Output the [X, Y] coordinate of the center of the cell containing the given text.  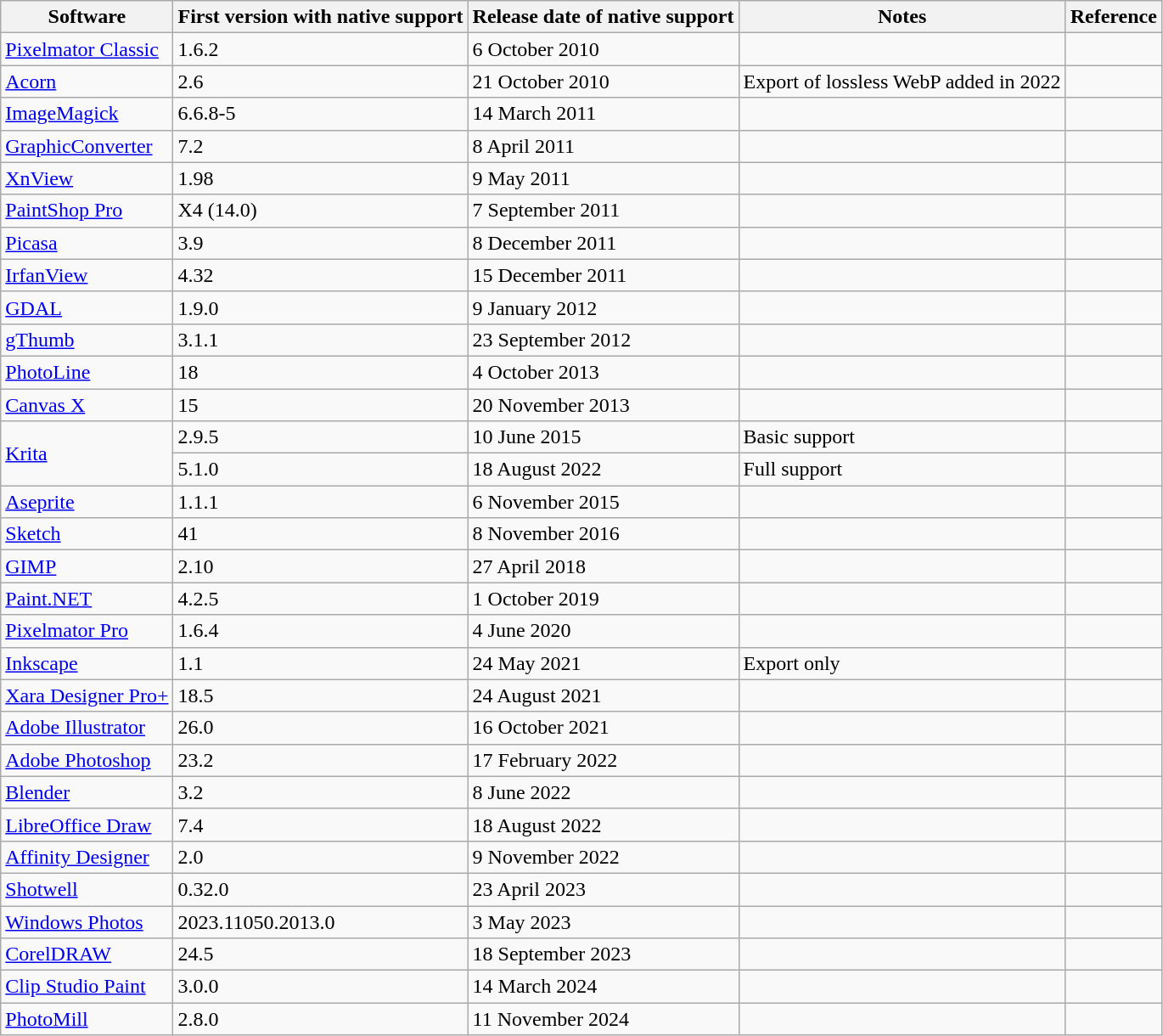
3.9 [321, 243]
11 November 2024 [603, 1019]
6 October 2010 [603, 49]
2.10 [321, 566]
10 June 2015 [603, 437]
3.1.1 [321, 340]
14 March 2011 [603, 114]
16 October 2021 [603, 728]
0.32.0 [321, 889]
24 May 2021 [603, 663]
Inkscape [87, 663]
Adobe Photoshop [87, 760]
gThumb [87, 340]
Canvas X [87, 405]
1 October 2019 [603, 599]
15 December 2011 [603, 275]
Sketch [87, 534]
CorelDRAW [87, 954]
Clip Studio Paint [87, 987]
9 January 2012 [603, 307]
4 June 2020 [603, 631]
5.1.0 [321, 470]
8 April 2011 [603, 146]
24.5 [321, 954]
Adobe Illustrator [87, 728]
7 September 2011 [603, 211]
20 November 2013 [603, 405]
Paint.NET [87, 599]
7.4 [321, 825]
Blender [87, 792]
Picasa [87, 243]
2.6 [321, 82]
ImageMagick [87, 114]
1.9.0 [321, 307]
3.0.0 [321, 987]
Acorn [87, 82]
1.1 [321, 663]
Pixelmator Classic [87, 49]
PhotoLine [87, 372]
Krita [87, 453]
14 March 2024 [603, 987]
Aseprite [87, 502]
7.2 [321, 146]
1.6.4 [321, 631]
X4 (14.0) [321, 211]
Windows Photos [87, 921]
Export of lossless WebP added in 2022 [902, 82]
8 June 2022 [603, 792]
Affinity Designer [87, 857]
2.8.0 [321, 1019]
4.2.5 [321, 599]
PhotoMill [87, 1019]
1.6.2 [321, 49]
GDAL [87, 307]
8 December 2011 [603, 243]
XnView [87, 178]
41 [321, 534]
3.2 [321, 792]
18.5 [321, 695]
Full support [902, 470]
15 [321, 405]
17 February 2022 [603, 760]
18 [321, 372]
3 May 2023 [603, 921]
9 November 2022 [603, 857]
4.32 [321, 275]
IrfanView [87, 275]
GIMP [87, 566]
2.9.5 [321, 437]
Software [87, 17]
27 April 2018 [603, 566]
PaintShop Pro [87, 211]
4 October 2013 [603, 372]
Pixelmator Pro [87, 631]
LibreOffice Draw [87, 825]
2023.11050.2013.0 [321, 921]
First version with native support [321, 17]
1.98 [321, 178]
23.2 [321, 760]
Notes [902, 17]
21 October 2010 [603, 82]
Shotwell [87, 889]
26.0 [321, 728]
23 September 2012 [603, 340]
Xara Designer Pro+ [87, 695]
Reference [1114, 17]
23 April 2023 [603, 889]
Export only [902, 663]
2.0 [321, 857]
6 November 2015 [603, 502]
6.6.8-5 [321, 114]
1.1.1 [321, 502]
9 May 2011 [603, 178]
8 November 2016 [603, 534]
18 September 2023 [603, 954]
Release date of native support [603, 17]
Basic support [902, 437]
GraphicConverter [87, 146]
24 August 2021 [603, 695]
